Identify which cell holds the provided text, then report its [x, y] central coordinate. 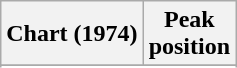
Chart (1974) [72, 34]
Peakposition [189, 34]
